Detect which cell encompasses the target text, then output its (x, y) center coordinate. 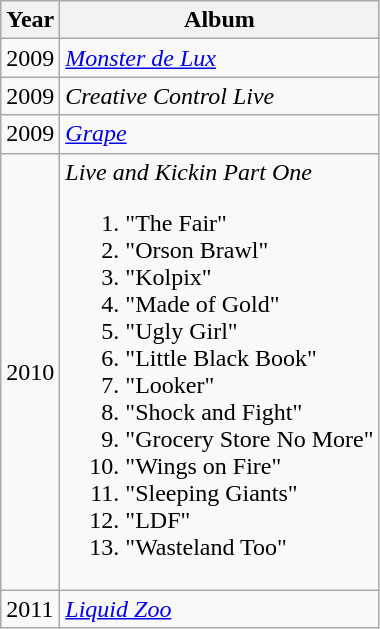
Liquid Zoo (220, 609)
2011 (30, 609)
Album (220, 20)
2010 (30, 372)
Monster de Lux (220, 58)
Year (30, 20)
Creative Control Live (220, 96)
Grape (220, 134)
